Output the (x, y) coordinate of the center of the cell containing the given text.  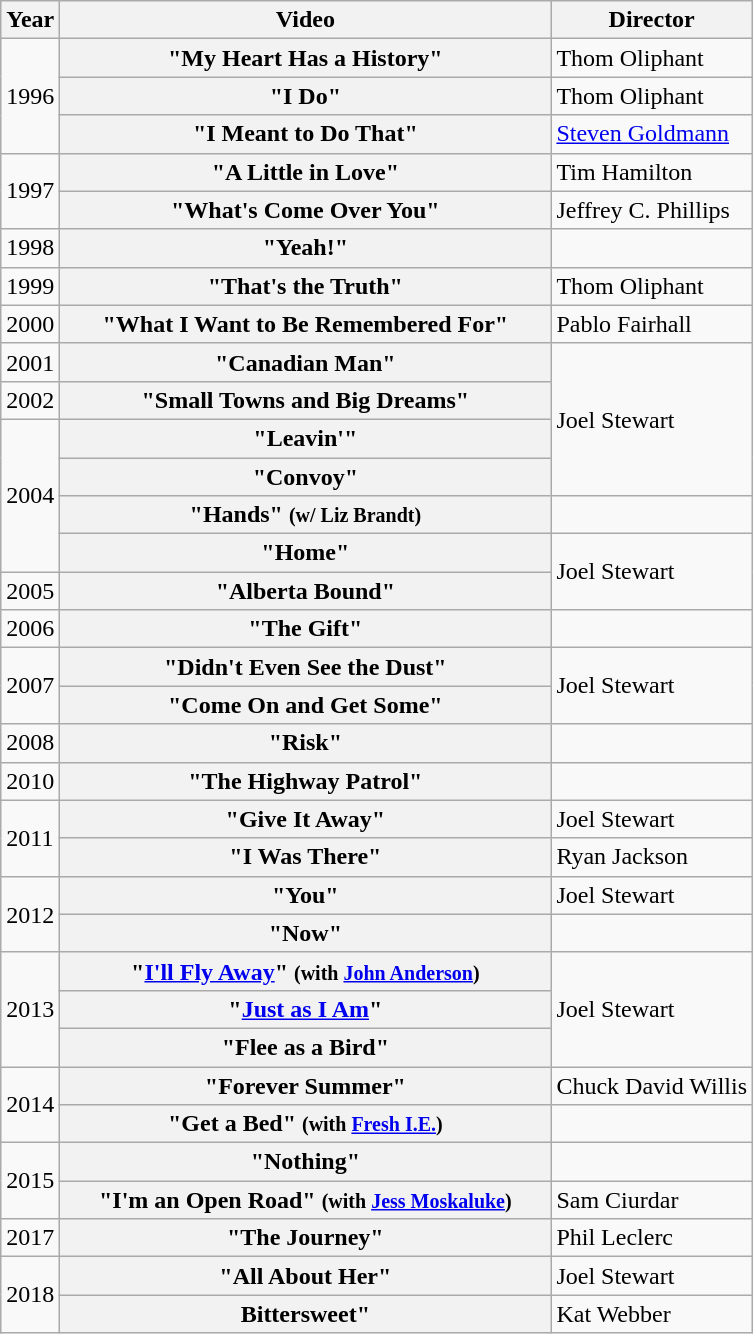
"Nothing" (306, 1162)
"Leavin'" (306, 438)
2010 (30, 781)
"Flee as a Bird" (306, 1047)
Bittersweet" (306, 1314)
1998 (30, 248)
Kat Webber (652, 1314)
"You" (306, 895)
2018 (30, 1295)
Phil Leclerc (652, 1238)
2005 (30, 591)
2006 (30, 629)
"I'll Fly Away" (with John Anderson) (306, 971)
1996 (30, 96)
"I Meant to Do That" (306, 134)
Year (30, 20)
2017 (30, 1238)
Jeffrey C. Phillips (652, 210)
"My Heart Has a History" (306, 58)
"Alberta Bound" (306, 591)
"The Journey" (306, 1238)
"Yeah!" (306, 248)
"Small Towns and Big Dreams" (306, 400)
"Come On and Get Some" (306, 705)
2007 (30, 686)
Pablo Fairhall (652, 324)
Steven Goldmann (652, 134)
2000 (30, 324)
2004 (30, 495)
"Get a Bed" (with Fresh I.E.) (306, 1124)
"Now" (306, 933)
"I Was There" (306, 857)
2008 (30, 743)
"Didn't Even See the Dust" (306, 667)
Sam Ciurdar (652, 1200)
2001 (30, 362)
1997 (30, 191)
Ryan Jackson (652, 857)
2011 (30, 838)
"The Gift" (306, 629)
"Forever Summer" (306, 1085)
Video (306, 20)
Tim Hamilton (652, 172)
"Risk" (306, 743)
2002 (30, 400)
1999 (30, 286)
"All About Her" (306, 1276)
"What's Come Over You" (306, 210)
"That's the Truth" (306, 286)
"A Little in Love" (306, 172)
"I Do" (306, 96)
"I'm an Open Road" (with Jess Moskaluke) (306, 1200)
2013 (30, 1009)
2015 (30, 1181)
"Convoy" (306, 477)
"Give It Away" (306, 819)
"Home" (306, 553)
"The Highway Patrol" (306, 781)
Chuck David Willis (652, 1085)
"Just as I Am" (306, 1009)
Director (652, 20)
"Hands" (w/ Liz Brandt) (306, 515)
2012 (30, 914)
"What I Want to Be Remembered For" (306, 324)
2014 (30, 1104)
"Canadian Man" (306, 362)
